Pinpoint the cell where the given text exists, returning its (x, y) midpoint coordinate. 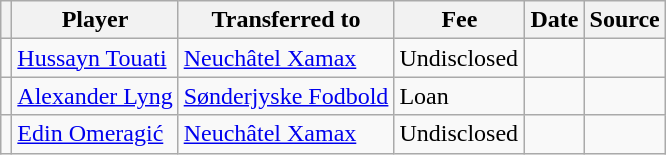
Hussayn Touati (95, 58)
Alexander Lyng (95, 96)
Source (624, 20)
Date (554, 20)
Edin Omeragić (95, 134)
Loan (460, 96)
Transferred to (286, 20)
Fee (460, 20)
Sønderjyske Fodbold (286, 96)
Player (95, 20)
